Capture the cell that displays the provided text and extract its (X, Y) central coordinate. 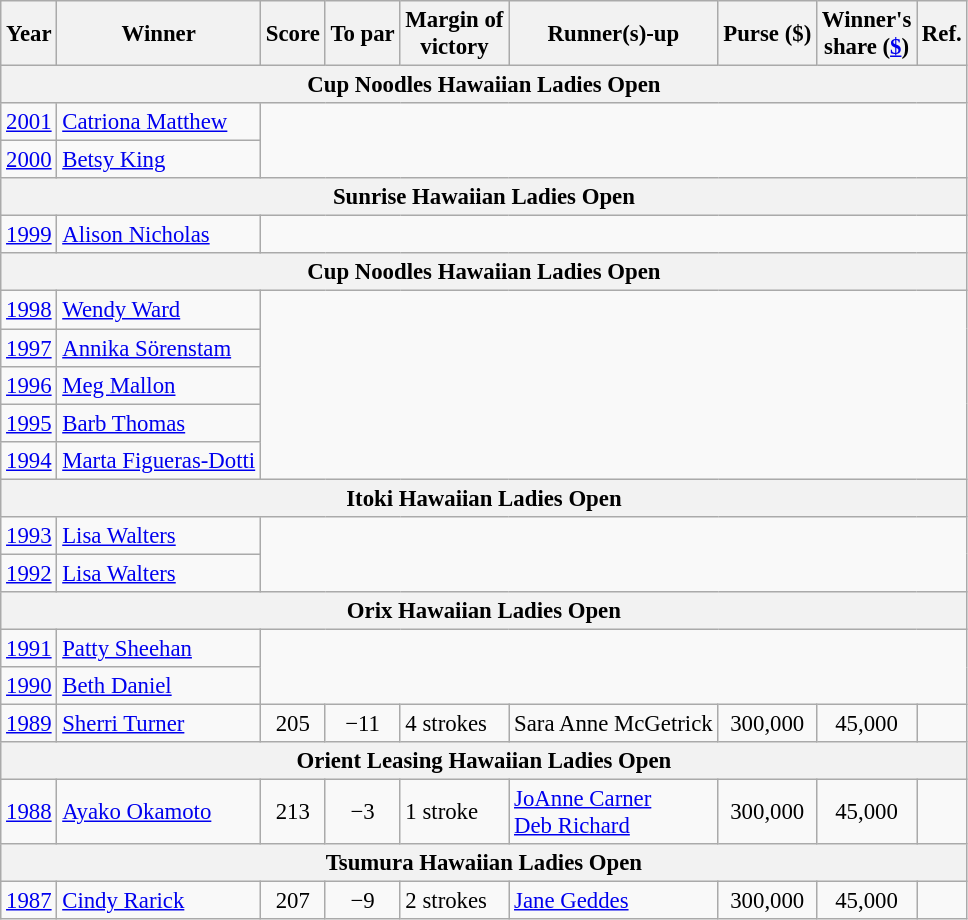
1997 (29, 348)
Marta Figueras-Dotti (159, 460)
−11 (362, 724)
Catriona Matthew (159, 122)
4 strokes (454, 724)
205 (292, 724)
1996 (29, 385)
207 (292, 901)
Winner (159, 34)
Sara Anne McGetrick (614, 724)
−3 (362, 812)
Ref. (942, 34)
2000 (29, 160)
Alison Nicholas (159, 235)
1 stroke (454, 812)
Sunrise Hawaiian Ladies Open (484, 197)
Purse ($) (768, 34)
Barb Thomas (159, 423)
1994 (29, 460)
JoAnne Carner Deb Richard (614, 812)
Annika Sörenstam (159, 348)
1998 (29, 310)
1990 (29, 686)
Patty Sheehan (159, 648)
Beth Daniel (159, 686)
Sherri Turner (159, 724)
1999 (29, 235)
2 strokes (454, 901)
Year (29, 34)
1987 (29, 901)
1993 (29, 536)
Betsy King (159, 160)
Score (292, 34)
1989 (29, 724)
Winner'sshare ($) (867, 34)
213 (292, 812)
Ayako Okamoto (159, 812)
Jane Geddes (614, 901)
Orient Leasing Hawaiian Ladies Open (484, 761)
−9 (362, 901)
Wendy Ward (159, 310)
Meg Mallon (159, 385)
2001 (29, 122)
Runner(s)-up (614, 34)
Margin ofvictory (454, 34)
Orix Hawaiian Ladies Open (484, 611)
To par (362, 34)
Cindy Rarick (159, 901)
Tsumura Hawaiian Ladies Open (484, 863)
1988 (29, 812)
1992 (29, 573)
1995 (29, 423)
1991 (29, 648)
Itoki Hawaiian Ladies Open (484, 498)
